Capture the cell that displays the provided text and extract its (x, y) central coordinate. 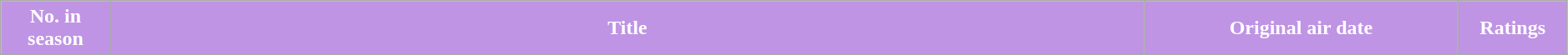
Original air date (1302, 28)
No. inseason (55, 28)
Ratings (1512, 28)
Title (627, 28)
